Scan for the cell matching the given text and deliver its (X, Y) coordinate at center. 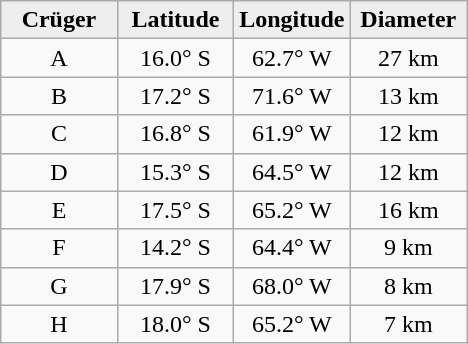
61.9° W (292, 134)
62.7° W (292, 58)
16 km (408, 210)
H (59, 324)
16.8° S (175, 134)
A (59, 58)
Longitude (292, 20)
64.5° W (292, 172)
8 km (408, 286)
B (59, 96)
16.0° S (175, 58)
Latitude (175, 20)
64.4° W (292, 248)
7 km (408, 324)
68.0° W (292, 286)
17.5° S (175, 210)
E (59, 210)
F (59, 248)
18.0° S (175, 324)
17.2° S (175, 96)
C (59, 134)
17.9° S (175, 286)
Diameter (408, 20)
13 km (408, 96)
Crüger (59, 20)
14.2° S (175, 248)
9 km (408, 248)
D (59, 172)
71.6° W (292, 96)
27 km (408, 58)
15.3° S (175, 172)
G (59, 286)
